Find where the given text appears and provide that cell's center as [x, y] coordinate. 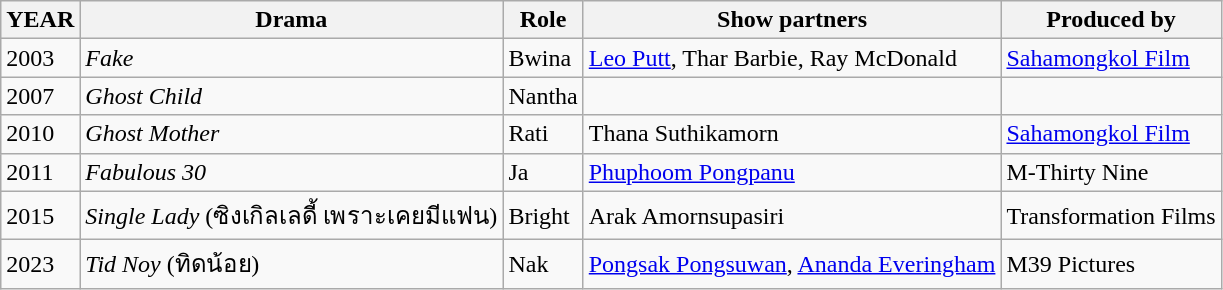
Leo Putt, Thar Barbie, Ray McDonald [792, 58]
Ja [543, 172]
M39 Pictures [1111, 264]
Arak Amornsupasiri [792, 216]
Single Lady (ซิงเกิลเลดี้ เพราะเคยมีแฟน) [292, 216]
2011 [40, 172]
2003 [40, 58]
Pongsak Pongsuwan, Ananda Everingham [792, 264]
Nak [543, 264]
2023 [40, 264]
M-Thirty Nine [1111, 172]
YEAR [40, 20]
Transformation Films [1111, 216]
2007 [40, 96]
Bwina [543, 58]
Produced by [1111, 20]
2015 [40, 216]
2010 [40, 134]
Rati [543, 134]
Show partners [792, 20]
Fabulous 30 [292, 172]
Role [543, 20]
Bright [543, 216]
Drama [292, 20]
Ghost Mother [292, 134]
Tid Noy (ทิดน้อย) [292, 264]
Thana Suthikamorn [792, 134]
Fake [292, 58]
Phuphoom Pongpanu [792, 172]
Ghost Child [292, 96]
Nantha [543, 96]
